Return the (X, Y) coordinate for the center point of the cell that contains the specified text.  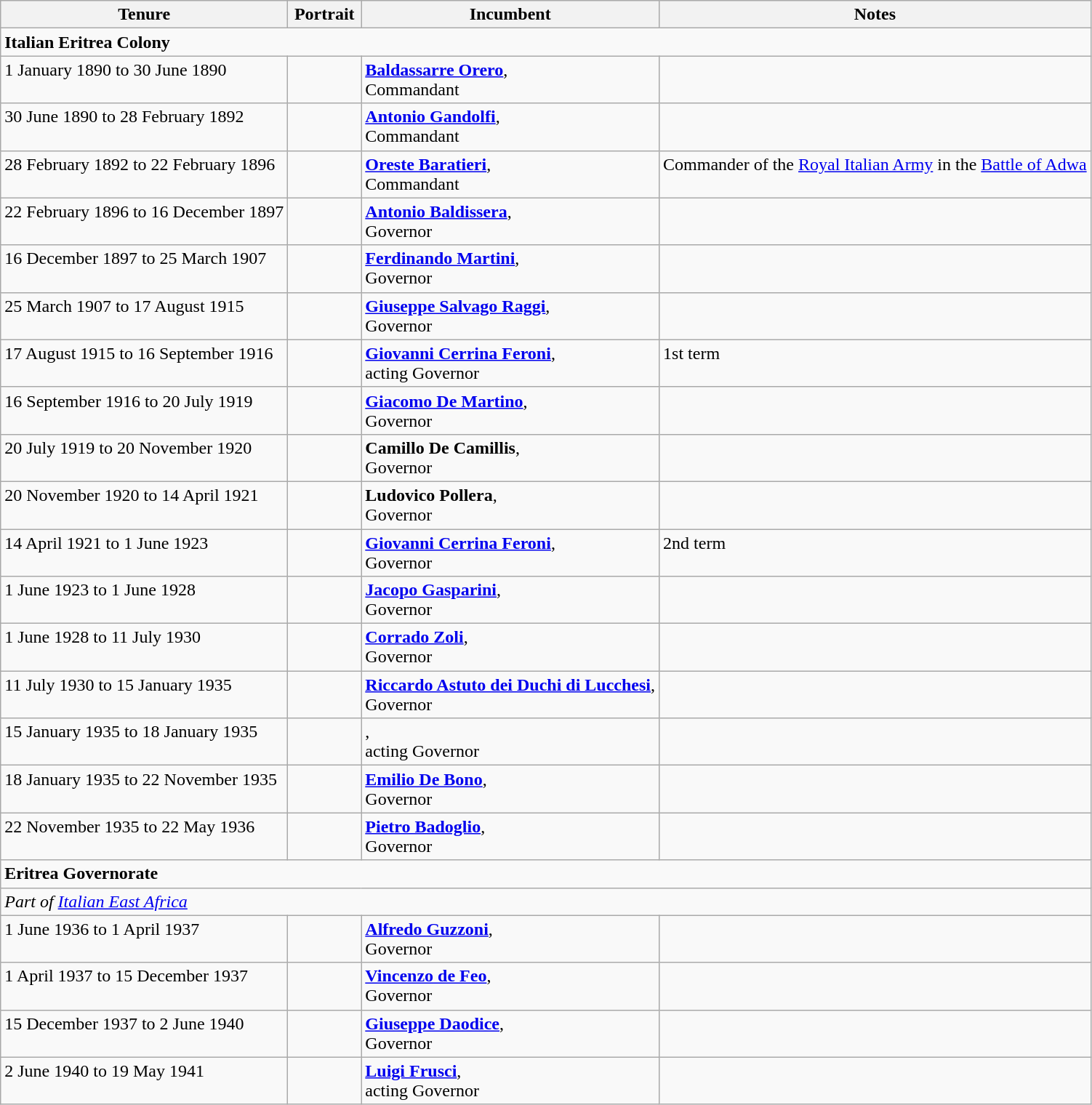
Giovanni Cerrina Feroni, acting Governor (510, 363)
Ferdinando Martini, Governor (510, 269)
20 July 1919 to 20 November 1920 (144, 458)
Giacomo De Martino, Governor (510, 410)
2nd term (875, 552)
1 June 1923 to 1 June 1928 (144, 600)
2 June 1940 to 19 May 1941 (144, 1080)
Portrait (324, 15)
25 March 1907 to 17 August 1915 (144, 316)
16 December 1897 to 25 March 1907 (144, 269)
20 November 1920 to 14 April 1921 (144, 505)
Notes (875, 15)
14 April 1921 to 1 June 1923 (144, 552)
22 February 1896 to 16 December 1897 (144, 221)
22 November 1935 to 22 May 1936 (144, 836)
Giovanni Cerrina Feroni, Governor (510, 552)
18 January 1935 to 22 November 1935 (144, 789)
1st term (875, 363)
Tenure (144, 15)
1 April 1937 to 15 December 1937 (144, 986)
Giuseppe Daodice, Governor (510, 1034)
Commander of the Royal Italian Army in the Battle of Adwa (875, 174)
Vincenzo de Feo, Governor (510, 986)
Giuseppe Salvago Raggi, Governor (510, 316)
17 August 1915 to 16 September 1916 (144, 363)
Jacopo Gasparini, Governor (510, 600)
Italian Eritrea Colony (545, 42)
Part of Italian East Africa (545, 901)
Camillo De Camillis, Governor (510, 458)
Emilio De Bono, Governor (510, 789)
30 June 1890 to 28 February 1892 (144, 126)
11 July 1930 to 15 January 1935 (144, 695)
16 September 1916 to 20 July 1919 (144, 410)
1 June 1928 to 11 July 1930 (144, 647)
Alfredo Guzzoni, Governor (510, 939)
Incumbent (510, 15)
28 February 1892 to 22 February 1896 (144, 174)
Antonio Baldissera, Governor (510, 221)
Oreste Baratieri, Commandant (510, 174)
Eritrea Governorate (545, 874)
15 December 1937 to 2 June 1940 (144, 1034)
15 January 1935 to 18 January 1935 (144, 742)
Ludovico Pollera, Governor (510, 505)
1 June 1936 to 1 April 1937 (144, 939)
Pietro Badoglio, Governor (510, 836)
Corrado Zoli, Governor (510, 647)
1 January 1890 to 30 June 1890 (144, 80)
Riccardo Astuto dei Duchi di Lucchesi, Governor (510, 695)
, acting Governor (510, 742)
Luigi Frusci, acting Governor (510, 1080)
Baldassarre Orero, Commandant (510, 80)
Antonio Gandolfi, Commandant (510, 126)
